Return the (x, y) coordinate for the center point of the cell that contains the specified text.  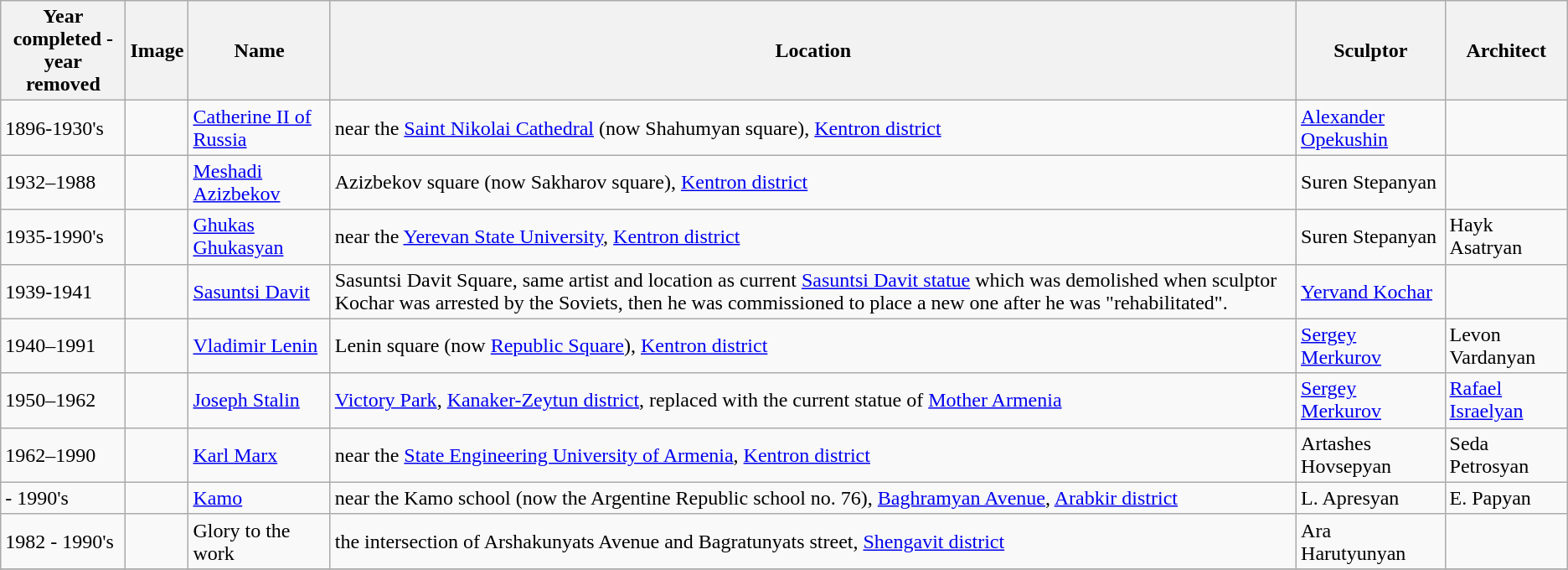
Architect (1506, 50)
Azizbekov square (now Sakharov square), Kentron district (812, 183)
1940–1991 (64, 345)
Ara Harutyunyan (1370, 541)
Karl Marx (260, 454)
Meshadi Azizbekov (260, 183)
Victory Park, Kanaker-Zeytun district, replaced with the current statue of Mother Armenia (812, 401)
Year completed - year removed (64, 50)
Sculptor (1370, 50)
near the Kamo school (now the Argentine Republic school no. 76), Baghramyan Avenue, Arabkir district (812, 498)
near the State Engineering University of Armenia, Kentron district (812, 454)
Rafael Israelyan (1506, 401)
near the Yerevan State University, Kentron district (812, 236)
1932–1988 (64, 183)
Alexander Opekushin (1370, 127)
Hayk Asatryan (1506, 236)
Catherine II of Russia (260, 127)
Seda Petrosyan (1506, 454)
- 1990's (64, 498)
Levon Vardanyan (1506, 345)
1982 - 1990's (64, 541)
1939-1941 (64, 292)
near the Saint Nikolai Cathedral (now Shahumyan square), Kentron district (812, 127)
1950–1962 (64, 401)
Sasuntsi Davit (260, 292)
Artashes Hovsepyan (1370, 454)
Name (260, 50)
L. Apresyan (1370, 498)
Ghukas Ghukasyan (260, 236)
Lenin square (now Republic Square), Kentron district (812, 345)
Location (812, 50)
1935-1990's (64, 236)
Joseph Stalin (260, 401)
Glory to the work (260, 541)
Yervand Kochar (1370, 292)
1896-1930's (64, 127)
the intersection of Arshakunyats Avenue and Bagratunyats street, Shengavit district (812, 541)
Image (157, 50)
Kamo (260, 498)
Vladimir Lenin (260, 345)
1962–1990 (64, 454)
E. Papyan (1506, 498)
